Provide the (x, y) coordinate of the cell's center where the given text is located.  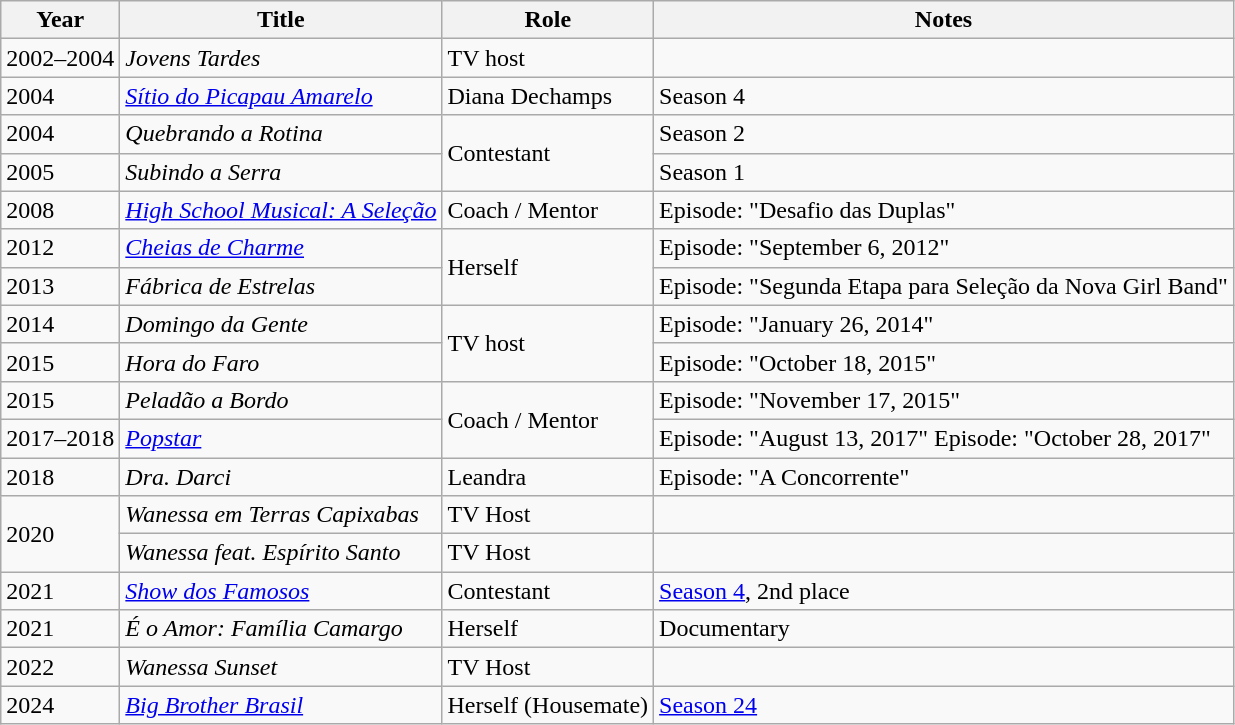
Notes (944, 20)
2012 (60, 248)
Wanessa feat. Espírito Santo (281, 553)
2013 (60, 286)
Fábrica de Estrelas (281, 286)
Subindo a Serra (281, 172)
High School Musical: A Seleção (281, 210)
Season 1 (944, 172)
Peladão a Bordo (281, 400)
Big Brother Brasil (281, 705)
2014 (60, 324)
2002–2004 (60, 58)
Episode: "January 26, 2014" (944, 324)
2008 (60, 210)
2024 (60, 705)
Hora do Faro (281, 362)
Year (60, 20)
Episode: "Desafio das Duplas" (944, 210)
2020 (60, 534)
Role (548, 20)
Dra. Darci (281, 477)
Popstar (281, 438)
Episode: "A Concorrente" (944, 477)
Episode: "October 18, 2015" (944, 362)
Documentary (944, 629)
Herself (Housemate) (548, 705)
Episode: "September 6, 2012" (944, 248)
Domingo da Gente (281, 324)
Episode: "Segunda Etapa para Seleção da Nova Girl Band" (944, 286)
Episode: "November 17, 2015" (944, 400)
Season 2 (944, 134)
2022 (60, 667)
Jovens Tardes (281, 58)
Wanessa Sunset (281, 667)
Episode: "August 13, 2017" Episode: "October 28, 2017" (944, 438)
Season 4 (944, 96)
Leandra (548, 477)
Cheias de Charme (281, 248)
Season 4, 2nd place (944, 591)
Quebrando a Rotina (281, 134)
Season 24 (944, 705)
Show dos Famosos (281, 591)
2005 (60, 172)
Sítio do Picapau Amarelo (281, 96)
2017–2018 (60, 438)
Diana Dechamps (548, 96)
Title (281, 20)
Wanessa em Terras Capixabas (281, 515)
2018 (60, 477)
É o Amor: Família Camargo (281, 629)
